Search for the cell housing the specified text and yield its (X, Y) center coordinate. 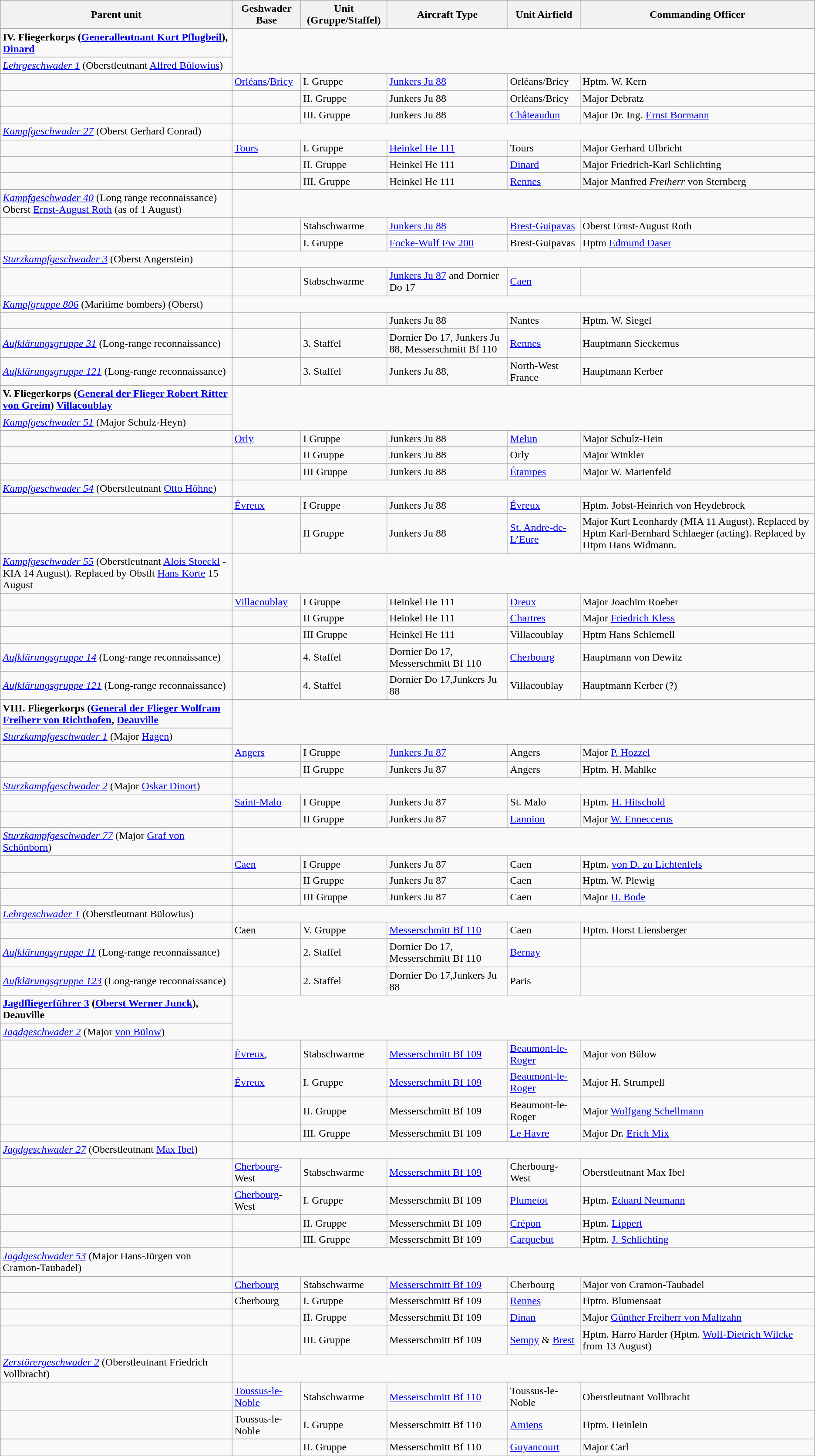
Jagdgeschwader 27 (Oberstleutnant Max Ibel) (116, 1150)
Kampfgeschwader 51 (Major Schulz-Heyn) (116, 422)
Commanding Officer (697, 15)
Oberst Ernst-August Roth (697, 226)
Hptm. Heinlein (697, 1425)
Crépon (544, 1223)
Major Schulz-Hein (697, 439)
Hptm. Jobst-Heinrich von Heydebrock (697, 505)
Hauptmann Kerber (?) (697, 686)
Kampfgeschwader 54 (Oberstleutnant Otto Höhne) (116, 488)
Kampfgeschwader 40 (Long range reconnaissance) Oberst Ernst-August Roth (as of 1 August) (116, 204)
Major Friedrich Kless (697, 618)
Hptm. von D. zu Lichtenfels (697, 864)
Dreux (544, 602)
Hptm. W. Kern (697, 82)
Major Friedrich-Karl Schlichting (697, 164)
Aufklärungsgruppe 11 (Long-range reconnaissance) (116, 953)
Major Manfred Freiherr von Sternberg (697, 181)
Hptm. Horst Liensberger (697, 930)
Melun (544, 439)
Hauptmann Kerber (697, 372)
Geshwader Base (266, 15)
Aircraft Type (448, 15)
Aufklärungsgruppe 31 (Long-range reconnaissance) (116, 343)
IV. Fliegerkorps (Generalleutnant Kurt Pflugbeil), Dinard (116, 43)
Sempy & Brest (544, 1340)
Major Dr. Erich Mix (697, 1133)
Focke-Wulf Fw 200 (448, 242)
Sturzkampfgeschwader 77 (Major Graf von Schönborn) (116, 842)
Hptm. W. Siegel (697, 321)
Zerstörergeschwader 2 (Oberstleutnant Friedrich Vollbracht) (116, 1368)
Hptm. H. Mahlke (697, 769)
Hptm. Lippert (697, 1223)
VIII. Fliegerkorps (General der Flieger Wolfram Freiherr von Richthofen, Deauville (116, 714)
Dornier Do 17, Junkers Ju 88, Messerschmitt Bf 110 (448, 343)
Major Debratz (697, 98)
Dinard (544, 164)
Major W. Enneccerus (697, 819)
Châteaudun (544, 115)
Major Carl (697, 1447)
Major Gerhard Ulbricht (697, 148)
Guyancourt (544, 1447)
North-West France (544, 372)
St. Andre-de-L’Eure (544, 533)
Major W. Marienfeld (697, 472)
Kampfgeschwader 27 (Oberst Gerhard Conrad) (116, 131)
Parent unit (116, 15)
Unit (Gruppe/Staffel) (344, 15)
V. Fliegerkorps (General der Flieger Robert Ritter von Greim) Villacoublay (116, 399)
Hptm. Eduard Neumann (697, 1200)
Le Havre (544, 1133)
Sturzkampfgeschwader 2 (Major Oskar Dinort) (116, 786)
Major Kurt Leonhardy (MIA 11 August). Replaced by Hptm Karl-Bernhard Schlaeger (acting). Replaced by Htpm Hans Widmann. (697, 533)
Lehrgeschwader 1 (Oberstleutnant Bülowius) (116, 913)
Major Günther Freiherr von Maltzahn (697, 1318)
Unit Airfield (544, 15)
Hptm Edmund Daser (697, 242)
Hptm. Blumensaat (697, 1301)
Nantes (544, 321)
St. Malo (544, 802)
Kampfgruppe 806 (Maritime bombers) (Oberst) (116, 304)
Étampes (544, 472)
Hptm. Harro Harder (Hptm. Wolf-Dietrich Wilcke from 13 August) (697, 1340)
Hauptmann Sieckemus (697, 343)
Aufklärungsgruppe 123 (Long-range reconnaissance) (116, 981)
Lehrgeschwader 1 (Oberstleutnant Alfred Bülowius) (116, 65)
Saint-Malo (266, 802)
Oberstleutnant Vollbracht (697, 1397)
Oberstleutnant Max Ibel (697, 1172)
Major Wolfgang Schellmann (697, 1110)
Carquebut (544, 1239)
Amiens (544, 1425)
Jagdgeschwader 2 (Major von Bülow) (116, 1032)
Hptm. W. Plewig (697, 880)
Major Dr. Ing. Ernst Bormann (697, 115)
Hptm. J. Schlichting (697, 1239)
Sturzkampfgeschwader 3 (Oberst Angerstein) (116, 259)
Major Joachim Roeber (697, 602)
Kampfgeschwader 55 (Oberstleutnant Alois Stoeckl - KIA 14 August). Replaced by Obstlt Hans Korte 15 August (116, 573)
Hptm Hans Schlemell (697, 635)
Jagdgeschwader 53 (Major Hans-Jürgen von Cramon-Taubadel) (116, 1262)
Junkers Ju 88, (448, 372)
Hptm. H. Hitschold (697, 802)
Chartres (544, 618)
Hauptmann von Dewitz (697, 657)
Major Winkler (697, 455)
Aufklärungsgruppe 14 (Long-range reconnaissance) (116, 657)
Lannion (544, 819)
V. Gruppe (344, 930)
Major H. Strumpell (697, 1083)
Major P. Hozzel (697, 753)
Junkers Ju 87 and Dornier Do 17 (448, 282)
Dinan (544, 1318)
Major von Bülow (697, 1054)
Sturzkampfgeschwader 1 (Major Hagen) (116, 736)
Jagdfliegerführer 3 (Oberst Werner Junck), Deauville (116, 1010)
Major H. Bode (697, 897)
Évreux, (266, 1054)
Paris (544, 981)
Bernay (544, 953)
Plumetot (544, 1200)
Major von Cramon-Taubadel (697, 1284)
